Extract the [X, Y] coordinate from the center of the cell holding the provided text.  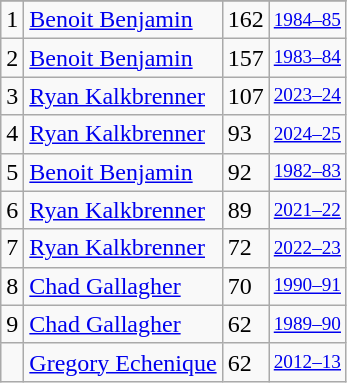
6 [12, 210]
2024–25 [307, 134]
9 [12, 324]
1990–91 [307, 286]
5 [12, 172]
7 [12, 248]
2023–24 [307, 96]
1 [12, 20]
2022–23 [307, 248]
92 [246, 172]
3 [12, 96]
72 [246, 248]
2021–22 [307, 210]
1989–90 [307, 324]
1982–83 [307, 172]
1984–85 [307, 20]
162 [246, 20]
2 [12, 58]
157 [246, 58]
2012–13 [307, 362]
1983–84 [307, 58]
4 [12, 134]
Gregory Echenique [123, 362]
93 [246, 134]
107 [246, 96]
8 [12, 286]
89 [246, 210]
70 [246, 286]
